From the cell containing the given text, extract its center point as [x, y] coordinate. 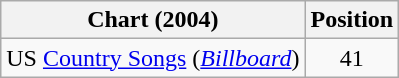
41 [352, 58]
Chart (2004) [153, 20]
US Country Songs (Billboard) [153, 58]
Position [352, 20]
